Extract the [X, Y] coordinate from the center of the cell holding the provided text.  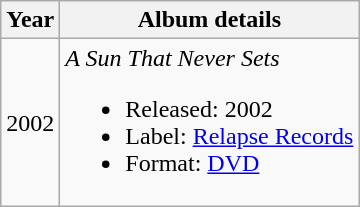
Album details [210, 20]
2002 [30, 122]
A Sun That Never SetsReleased: 2002Label: Relapse RecordsFormat: DVD [210, 122]
Year [30, 20]
